Detect which cell encompasses the target text, then output its [X, Y] center coordinate. 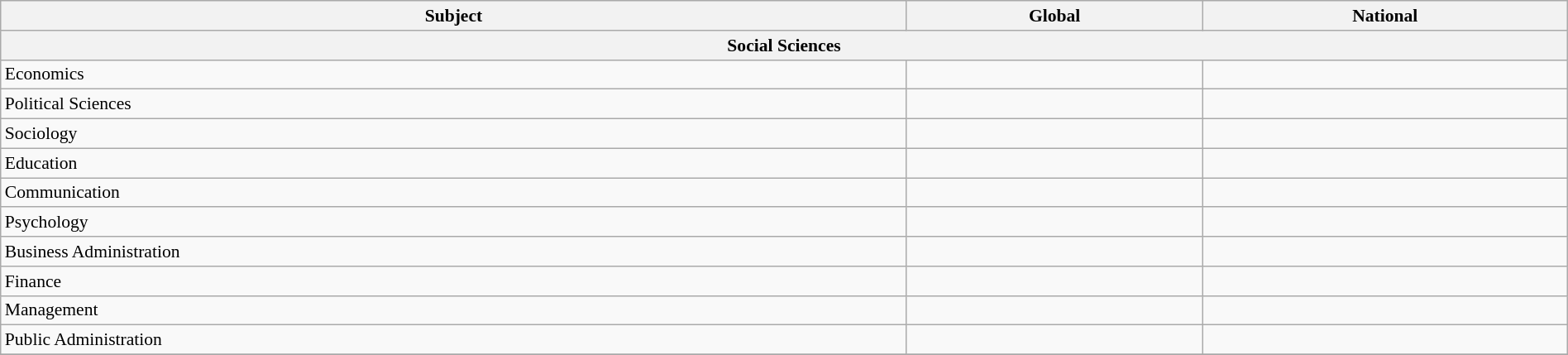
Management [453, 310]
National [1384, 16]
Psychology [453, 223]
Sociology [453, 134]
Economics [453, 74]
Business Administration [453, 252]
Global [1054, 16]
Social Sciences [784, 46]
Political Sciences [453, 104]
Subject [453, 16]
Public Administration [453, 340]
Education [453, 163]
Communication [453, 193]
Finance [453, 281]
